Extract the (X, Y) coordinate from the center of the cell holding the provided text.  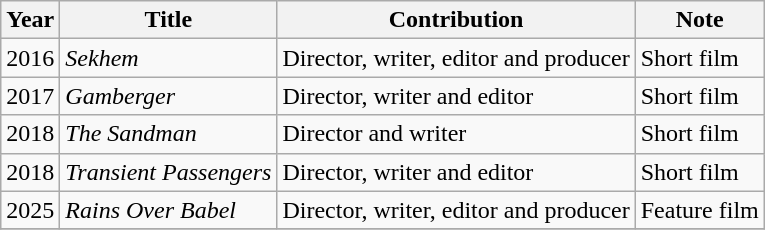
Year (30, 20)
Contribution (456, 20)
2025 (30, 210)
Feature film (700, 210)
Director and writer (456, 134)
Gamberger (168, 96)
The Sandman (168, 134)
Transient Passengers (168, 172)
2017 (30, 96)
2016 (30, 58)
Title (168, 20)
Rains Over Babel (168, 210)
Note (700, 20)
Sekhem (168, 58)
